Locate the cell with the specified text and output its (x, y) center coordinate. 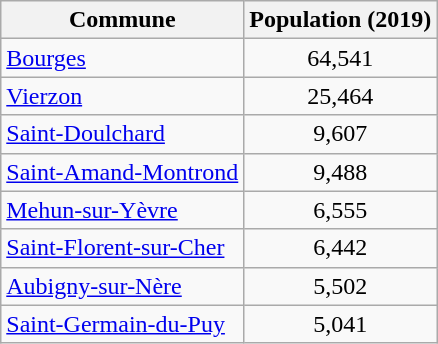
Vierzon (122, 96)
Saint-Florent-sur-Cher (122, 248)
Commune (122, 20)
25,464 (340, 96)
64,541 (340, 58)
Saint-Doulchard (122, 134)
Mehun-sur-Yèvre (122, 210)
Saint-Germain-du-Puy (122, 324)
Population (2019) (340, 20)
9,607 (340, 134)
Bourges (122, 58)
9,488 (340, 172)
6,442 (340, 248)
Aubigny-sur-Nère (122, 286)
6,555 (340, 210)
5,502 (340, 286)
Saint-Amand-Montrond (122, 172)
5,041 (340, 324)
